Locate the cell with the specified text and output its [X, Y] center coordinate. 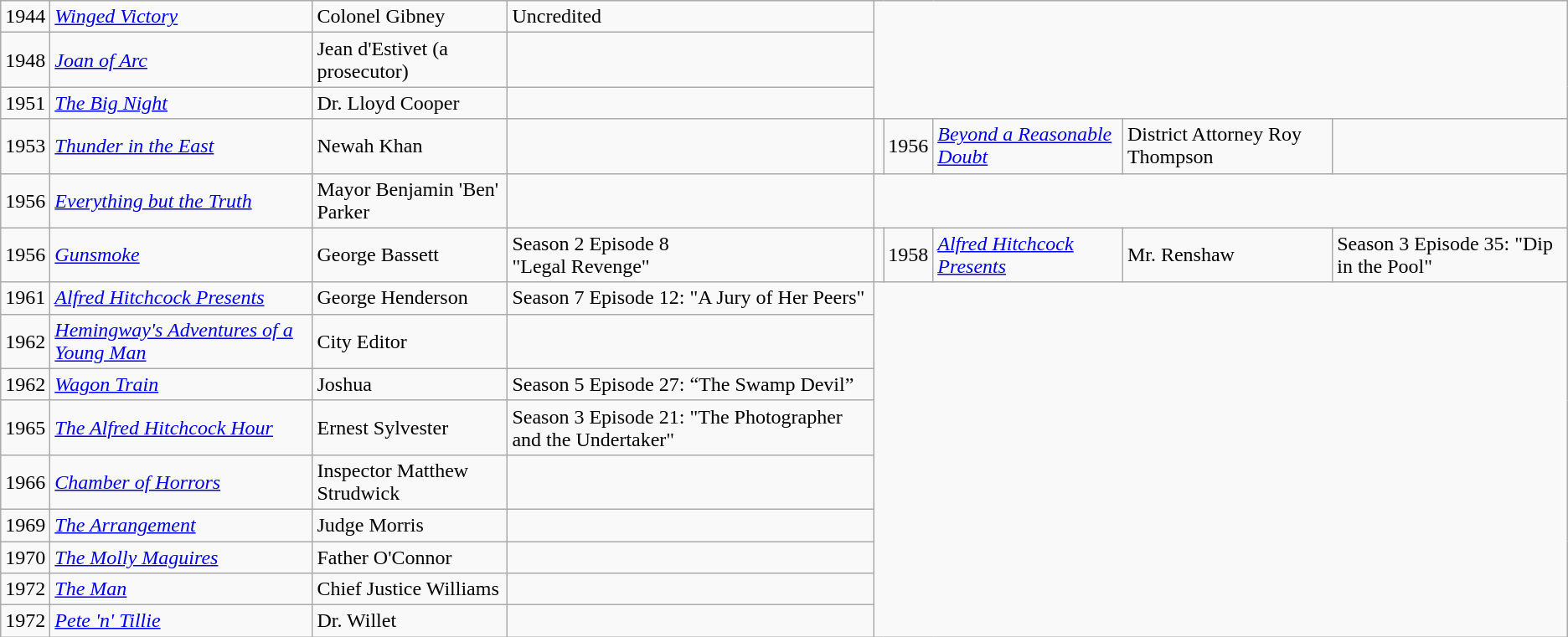
Dr. Lloyd Cooper [410, 103]
Mayor Benjamin 'Ben' Parker [410, 201]
1951 [25, 103]
Uncredited [691, 17]
Jean d'Estivet (a prosecutor) [410, 60]
George Bassett [410, 254]
1958 [908, 254]
1970 [25, 557]
1961 [25, 298]
Pete 'n' Tillie [181, 621]
City Editor [410, 342]
Father O'Connor [410, 557]
1953 [25, 146]
Season 7 Episode 12: "A Jury of Her Peers" [691, 298]
Wagon Train [181, 384]
Hemingway's Adventures of a Young Man [181, 342]
George Henderson [410, 298]
1965 [25, 427]
The Molly Maguires [181, 557]
Gunsmoke [181, 254]
Thunder in the East [181, 146]
Winged Victory [181, 17]
Season 3 Episode 21: "The Photographer and the Undertaker" [691, 427]
Newah Khan [410, 146]
Beyond a Reasonable Doubt [1029, 146]
1944 [25, 17]
Judge Morris [410, 525]
The Big Night [181, 103]
The Man [181, 589]
District Attorney Roy Thompson [1227, 146]
Dr. Willet [410, 621]
Inspector Matthew Strudwick [410, 482]
Colonel Gibney [410, 17]
The Alfred Hitchcock Hour [181, 427]
Season 2 Episode 8"Legal Revenge" [691, 254]
Everything but the Truth [181, 201]
Season 3 Episode 35: "Dip in the Pool" [1451, 254]
1969 [25, 525]
1948 [25, 60]
Joan of Arc [181, 60]
Season 5 Episode 27: “The Swamp Devil” [691, 384]
Chief Justice Williams [410, 589]
Joshua [410, 384]
Ernest Sylvester [410, 427]
Mr. Renshaw [1227, 254]
1966 [25, 482]
Chamber of Horrors [181, 482]
The Arrangement [181, 525]
